Identify which cell holds the provided text, then report its (X, Y) central coordinate. 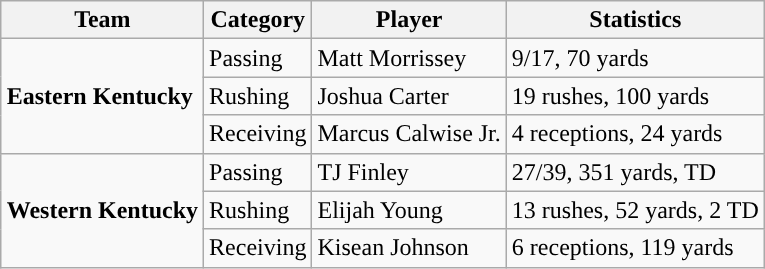
TJ Finley (409, 172)
6 receptions, 119 yards (635, 248)
Eastern Kentucky (102, 96)
Western Kentucky (102, 210)
Joshua Carter (409, 96)
Kisean Johnson (409, 248)
27/39, 351 yards, TD (635, 172)
19 rushes, 100 yards (635, 96)
4 receptions, 24 yards (635, 134)
Team (102, 20)
Elijah Young (409, 210)
Category (258, 20)
Statistics (635, 20)
13 rushes, 52 yards, 2 TD (635, 210)
Matt Morrissey (409, 58)
Marcus Calwise Jr. (409, 134)
Player (409, 20)
9/17, 70 yards (635, 58)
